Extract the [x, y] coordinate from the center of the cell holding the provided text.  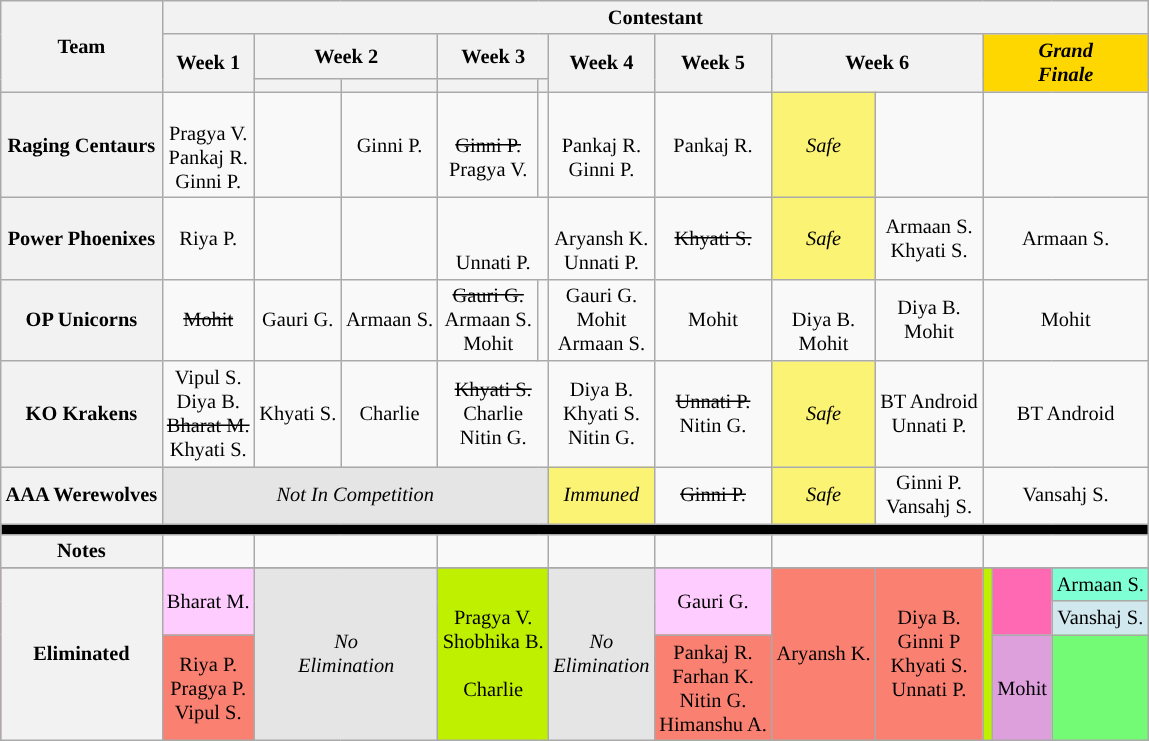
Aryansh K. [824, 654]
Week 3 [493, 56]
Contestant [656, 17]
Riya P.Pragya P.Vipul S. [208, 688]
OP Unicorns [82, 320]
Eliminated [82, 654]
Khyati S.CharlieNitin G. [493, 414]
Raging Centaurs [82, 145]
Unnati P.Nitin G. [712, 414]
Week 4 [601, 63]
Pankaj R. [712, 145]
Week 6 [878, 63]
Pankaj R.Ginni P. [601, 145]
Diya B.Khyati S.Nitin G. [601, 414]
Notes [82, 551]
Aryansh K.Unnati P. [601, 238]
Power Phoenixes [82, 238]
Bharat M. [208, 600]
Pragya V.Pankaj R.Ginni P. [208, 145]
BT Android [1066, 414]
Immuned [601, 495]
AAA Werewolves [82, 495]
Not In Competition [355, 495]
Team [82, 46]
Vanshaj S. [1100, 618]
Week 5 [712, 63]
Diya B.Ginni PKhyati S.Unnati P. [928, 654]
Ginni P.Pragya V. [488, 145]
Charlie [390, 414]
BT AndroidUnnati P. [928, 414]
Ginni P.Vansahj S. [928, 495]
Pankaj R.Farhan K.Nitin G.Himanshu A. [712, 688]
Unnati P. [493, 238]
Armaan S.Khyati S. [928, 238]
KO Krakens [82, 414]
Week 1 [208, 63]
Gauri G.MohitArmaan S. [601, 320]
Vipul S.Diya B. Bharat M.Khyati S. [208, 414]
Gauri G.Armaan S.Mohit [488, 320]
Pragya V.Shobhika B.Charlie [493, 654]
Riya P. [208, 238]
Vansahj S. [1066, 495]
Week 2 [346, 56]
GrandFinale [1066, 63]
